Determine the (X, Y) coordinate at the center of the cell enclosing the given text.  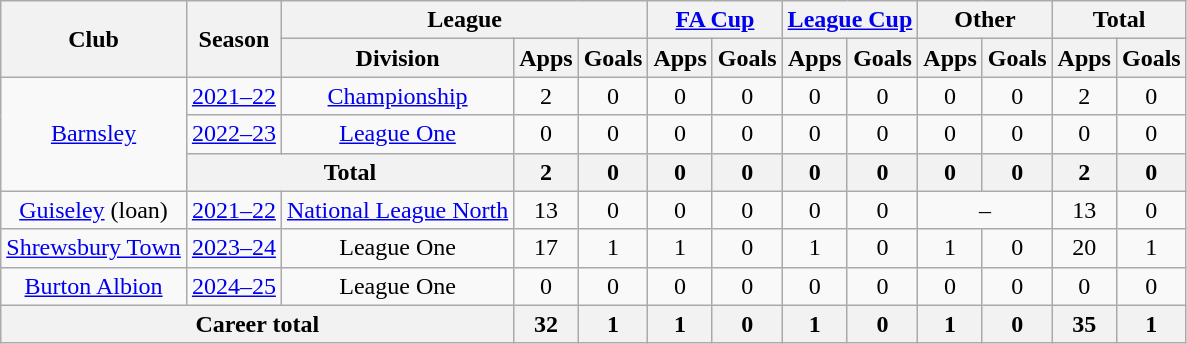
2022–23 (234, 134)
League Cup (850, 20)
20 (1084, 248)
Championship (397, 96)
32 (546, 324)
League (464, 20)
National League North (397, 210)
17 (546, 248)
Shrewsbury Town (94, 248)
2023–24 (234, 248)
35 (1084, 324)
Burton Albion (94, 286)
Other (985, 20)
Barnsley (94, 134)
Guiseley (loan) (94, 210)
Club (94, 39)
– (985, 210)
2024–25 (234, 286)
Season (234, 39)
Division (397, 58)
FA Cup (715, 20)
Career total (258, 324)
